Output the [X, Y] coordinate of the center of the cell containing the given text.  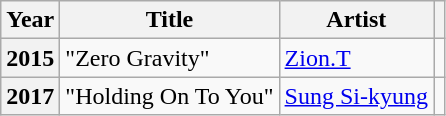
Sung Si-kyung [356, 96]
Title [170, 20]
2017 [30, 96]
Zion.T [356, 58]
Artist [356, 20]
"Holding On To You" [170, 96]
2015 [30, 58]
"Zero Gravity" [170, 58]
Year [30, 20]
